For the text-containing cell, return its midpoint in [x, y] coordinate format. 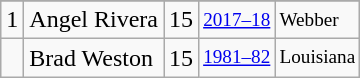
Webber [318, 20]
2017–18 [237, 20]
Angel Rivera [94, 20]
1981–82 [237, 58]
Louisiana [318, 58]
1 [12, 20]
Brad Weston [94, 58]
